For the text-containing cell, return its midpoint in (x, y) coordinate format. 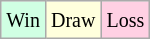
Loss (126, 20)
Draw (72, 20)
Win (24, 20)
